Return [x, y] of the center of cell containing provided text 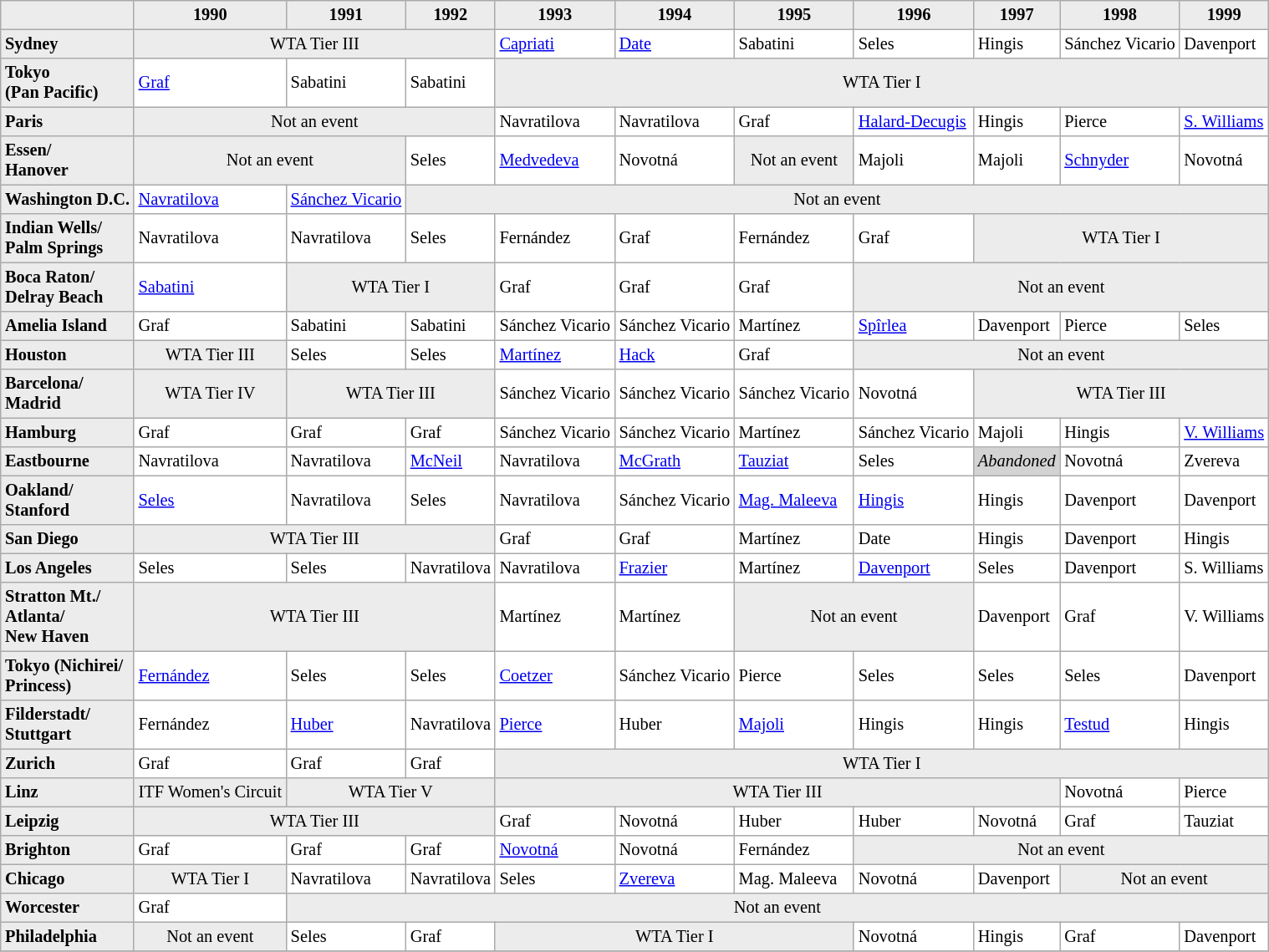
Chicago [68, 878]
1999 [1224, 15]
1990 [210, 15]
Boca Raton/Delray Beach [68, 287]
Washington D.C. [68, 199]
1994 [674, 15]
Essen/Hanover [68, 160]
ITF Women's Circuit [210, 792]
Barcelona/Madrid [68, 394]
1991 [346, 15]
Hamburg [68, 432]
1996 [913, 15]
1993 [555, 15]
Frazier [674, 568]
Sydney [68, 43]
Indian Wells/Palm Springs [68, 238]
Spîrlea [913, 326]
Brighton [68, 850]
Capriati [555, 43]
Testud [1120, 725]
Halard-Decugis [913, 121]
Houston [68, 354]
1998 [1120, 15]
Abandoned [1017, 461]
Amelia Island [68, 326]
Tokyo (Nichirei/Princess) [68, 675]
McGrath [674, 461]
Schnyder [1120, 160]
McNeil [450, 461]
San Diego [68, 539]
Oakland/Stanford [68, 500]
Los Angeles [68, 568]
Stratton Mt./Atlanta/New Haven [68, 617]
Paris [68, 121]
Filderstadt/Stuttgart [68, 725]
Medvedeva [555, 160]
Hack [674, 354]
1995 [794, 15]
WTA Tier IV [210, 394]
1997 [1017, 15]
Zurich [68, 763]
Tokyo(Pan Pacific) [68, 83]
Leipzig [68, 821]
Philadelphia [68, 936]
Linz [68, 792]
Worcester [68, 908]
Coetzer [555, 675]
WTA Tier V [390, 792]
Eastbourne [68, 461]
1992 [450, 15]
